Extract the [x, y] coordinate from the center of the cell holding the provided text.  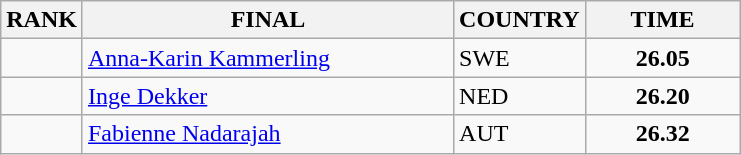
Fabienne Nadarajah [268, 134]
Anna-Karin Kammerling [268, 58]
NED [520, 96]
AUT [520, 134]
26.32 [662, 134]
Inge Dekker [268, 96]
TIME [662, 20]
26.20 [662, 96]
COUNTRY [520, 20]
RANK [42, 20]
FINAL [268, 20]
SWE [520, 58]
26.05 [662, 58]
